Locate the cell with the specified text and output its [x, y] center coordinate. 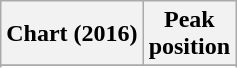
Chart (2016) [72, 34]
Peakposition [189, 34]
